Search for the cell housing the specified text and yield its [X, Y] center coordinate. 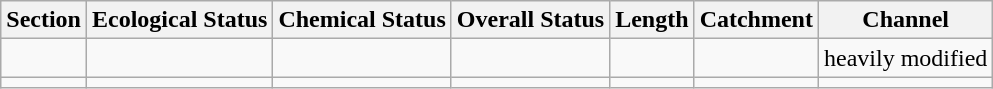
Ecological Status [179, 20]
Chemical Status [362, 20]
Length [652, 20]
Catchment [756, 20]
Overall Status [530, 20]
Channel [905, 20]
heavily modified [905, 58]
Section [44, 20]
